Capture the cell that displays the provided text and extract its [X, Y] central coordinate. 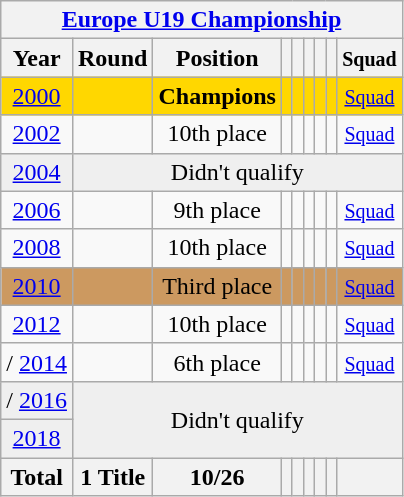
Europe U19 Championship [202, 20]
2008 [37, 248]
2006 [37, 210]
Round [112, 58]
2000 [37, 96]
Total [37, 477]
2012 [37, 324]
Third place [217, 286]
9th place [217, 210]
2018 [37, 438]
/ 2016 [37, 400]
2002 [37, 134]
10/26 [217, 477]
1 Title [112, 477]
2010 [37, 286]
6th place [217, 362]
2004 [37, 172]
Champions [217, 96]
Year [37, 58]
/ 2014 [37, 362]
Position [217, 58]
